Detect which cell encompasses the target text, then output its [X, Y] center coordinate. 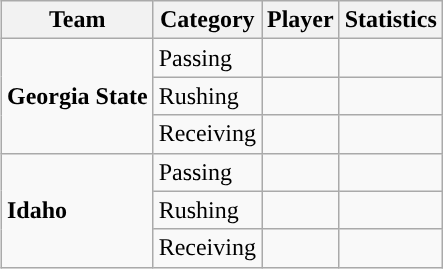
Category [207, 20]
Team [77, 20]
Idaho [77, 210]
Georgia State [77, 96]
Player [301, 20]
Statistics [390, 20]
